Extract the [x, y] coordinate from the center of the cell holding the provided text.  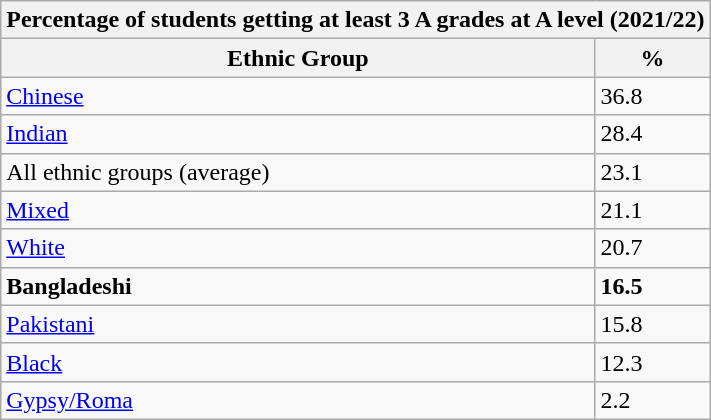
Gypsy/Roma [298, 400]
21.1 [652, 210]
White [298, 248]
28.4 [652, 134]
12.3 [652, 362]
36.8 [652, 96]
Percentage of students getting at least 3 A grades at A level (2021/22) [356, 20]
Pakistani [298, 324]
Indian [298, 134]
16.5 [652, 286]
2.2 [652, 400]
20.7 [652, 248]
Chinese [298, 96]
Bangladeshi [298, 286]
Mixed [298, 210]
15.8 [652, 324]
Black [298, 362]
23.1 [652, 172]
Ethnic Group [298, 58]
All ethnic groups (average) [298, 172]
% [652, 58]
